Locate the cell with the specified text and output its (x, y) center coordinate. 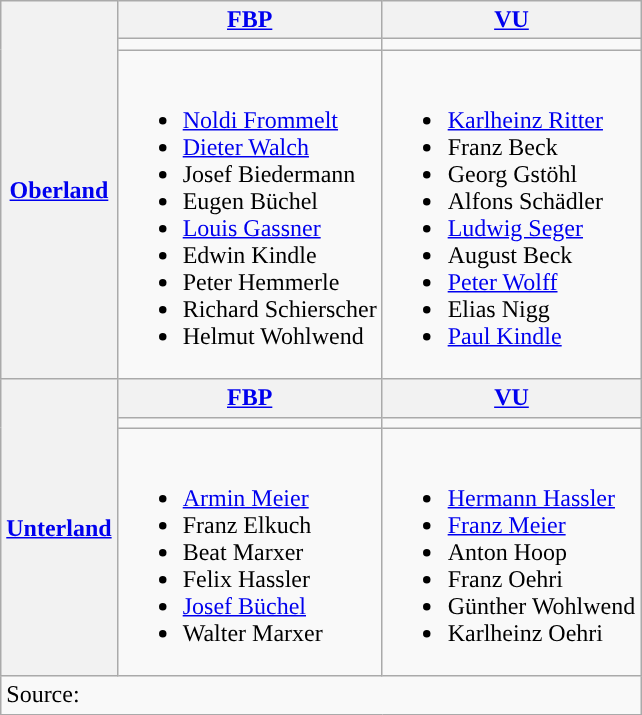
Oberland (59, 190)
Source: (321, 695)
Armin MeierFranz ElkuchBeat MarxerFelix HasslerJosef BüchelWalter Marxer (250, 552)
Noldi FrommeltDieter WalchJosef BiedermannEugen BüchelLouis GassnerEdwin KindlePeter HemmerleRichard SchierscherHelmut Wohlwend (250, 214)
Unterland (59, 528)
Hermann HasslerFranz MeierAnton HoopFranz OehriGünther WohlwendKarlheinz Oehri (512, 552)
Karlheinz RitterFranz BeckGeorg GstöhlAlfons SchädlerLudwig SegerAugust BeckPeter WolffElias NiggPaul Kindle (512, 214)
